Detect which cell encompasses the target text, then output its (x, y) center coordinate. 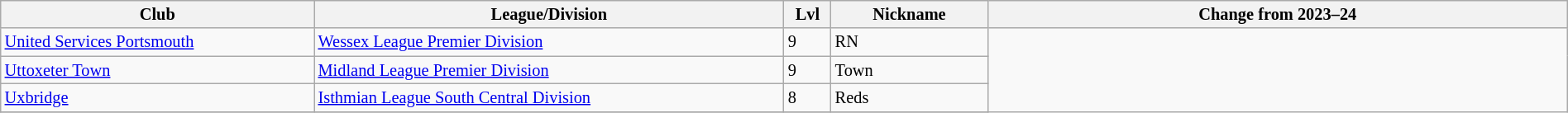
RN (910, 42)
Reds (910, 97)
League/Division (549, 14)
Change from 2023–24 (1277, 14)
8 (807, 97)
Wessex League Premier Division (549, 42)
Midland League Premier Division (549, 70)
Lvl (807, 14)
Club (157, 14)
Uttoxeter Town (157, 70)
United Services Portsmouth (157, 42)
Nickname (910, 14)
Uxbridge (157, 97)
Isthmian League South Central Division (549, 97)
Town (910, 70)
